Return (x, y) of the center of cell containing provided text 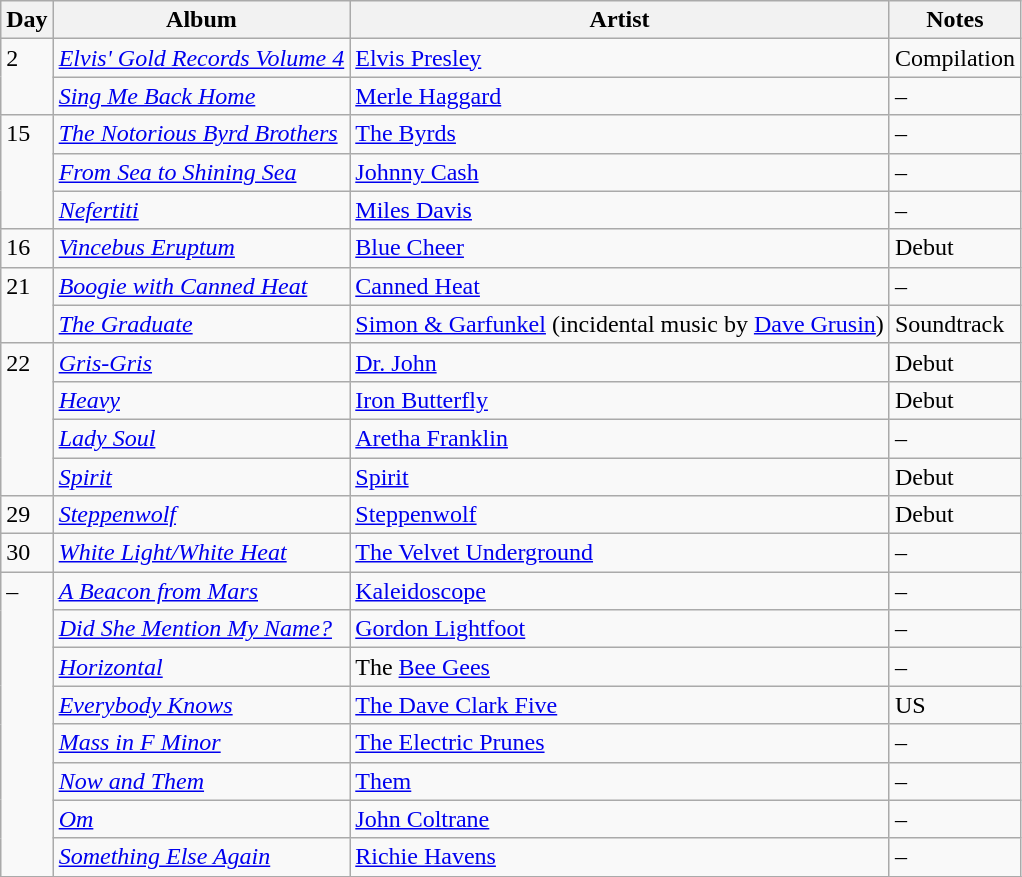
Everybody Knows (202, 705)
Artist (620, 20)
From Sea to Shining Sea (202, 172)
Gris-Gris (202, 362)
Soundtrack (954, 324)
Something Else Again (202, 857)
Sing Me Back Home (202, 96)
Day (27, 20)
Heavy (202, 400)
The Graduate (202, 324)
Mass in F Minor (202, 743)
Elvis Presley (620, 58)
The Notorious Byrd Brothers (202, 134)
Canned Heat (620, 286)
30 (27, 553)
John Coltrane (620, 819)
16 (27, 248)
Vincebus Eruptum (202, 248)
Now and Them (202, 781)
Boogie with Canned Heat (202, 286)
Om (202, 819)
Simon & Garfunkel (incidental music by Dave Grusin) (620, 324)
The Dave Clark Five (620, 705)
White Light/White Heat (202, 553)
Miles Davis (620, 210)
2 (27, 77)
22 (27, 419)
Lady Soul (202, 438)
The Byrds (620, 134)
Dr. John (620, 362)
Aretha Franklin (620, 438)
Kaleidoscope (620, 591)
15 (27, 172)
The Velvet Underground (620, 553)
US (954, 705)
Notes (954, 20)
Iron Butterfly (620, 400)
Merle Haggard (620, 96)
Did She Mention My Name? (202, 629)
21 (27, 305)
Nefertiti (202, 210)
Elvis' Gold Records Volume 4 (202, 58)
Horizontal (202, 667)
Richie Havens (620, 857)
Compilation (954, 58)
29 (27, 515)
Blue Cheer (620, 248)
Album (202, 20)
Johnny Cash (620, 172)
Them (620, 781)
Gordon Lightfoot (620, 629)
A Beacon from Mars (202, 591)
The Electric Prunes (620, 743)
The Bee Gees (620, 667)
